Return (X, Y) of the center of cell containing provided text 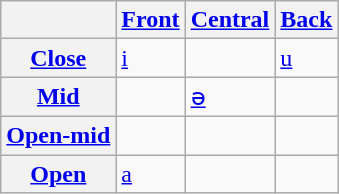
Open (58, 173)
Central (230, 20)
Close (58, 58)
Open-mid (58, 135)
ǝ (230, 97)
u (306, 58)
Back (306, 20)
Front (150, 20)
a (150, 173)
Mid (58, 97)
i (150, 58)
